Locate the cell with the specified text and output its [x, y] center coordinate. 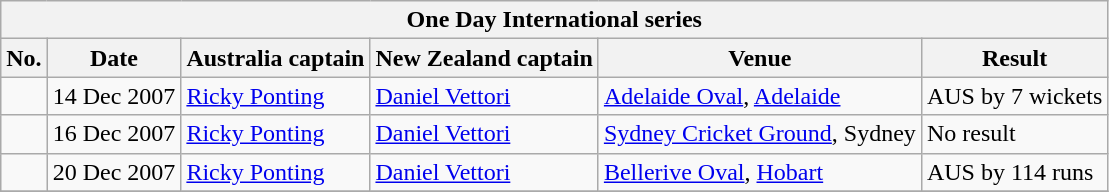
Bellerive Oval, Hobart [760, 172]
Venue [760, 58]
No. [24, 58]
16 Dec 2007 [114, 134]
Sydney Cricket Ground, Sydney [760, 134]
New Zealand captain [484, 58]
20 Dec 2007 [114, 172]
14 Dec 2007 [114, 96]
Date [114, 58]
Adelaide Oval, Adelaide [760, 96]
Australia captain [276, 58]
Result [1014, 58]
AUS by 7 wickets [1014, 96]
One Day International series [554, 20]
No result [1014, 134]
AUS by 114 runs [1014, 172]
